Pinpoint the cell where the given text exists, returning its (X, Y) midpoint coordinate. 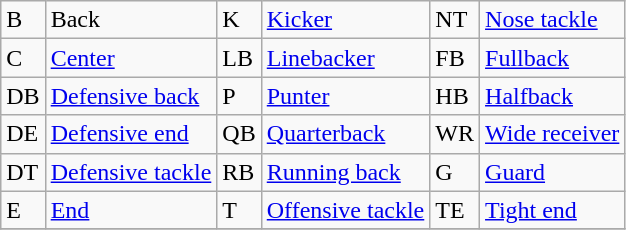
TE (455, 210)
Tight end (552, 210)
Kicker (346, 20)
Halfback (552, 96)
B (23, 20)
K (239, 20)
P (239, 96)
C (23, 58)
Guard (552, 172)
Center (131, 58)
T (239, 210)
FB (455, 58)
QB (239, 134)
Defensive back (131, 96)
Defensive tackle (131, 172)
DB (23, 96)
Offensive tackle (346, 210)
Fullback (552, 58)
HB (455, 96)
NT (455, 20)
DT (23, 172)
DE (23, 134)
End (131, 210)
LB (239, 58)
Quarterback (346, 134)
Punter (346, 96)
Wide receiver (552, 134)
Back (131, 20)
Running back (346, 172)
Defensive end (131, 134)
RB (239, 172)
G (455, 172)
Linebacker (346, 58)
E (23, 210)
WR (455, 134)
Nose tackle (552, 20)
